Return the (x, y) coordinate for the center point of the cell that contains the specified text.  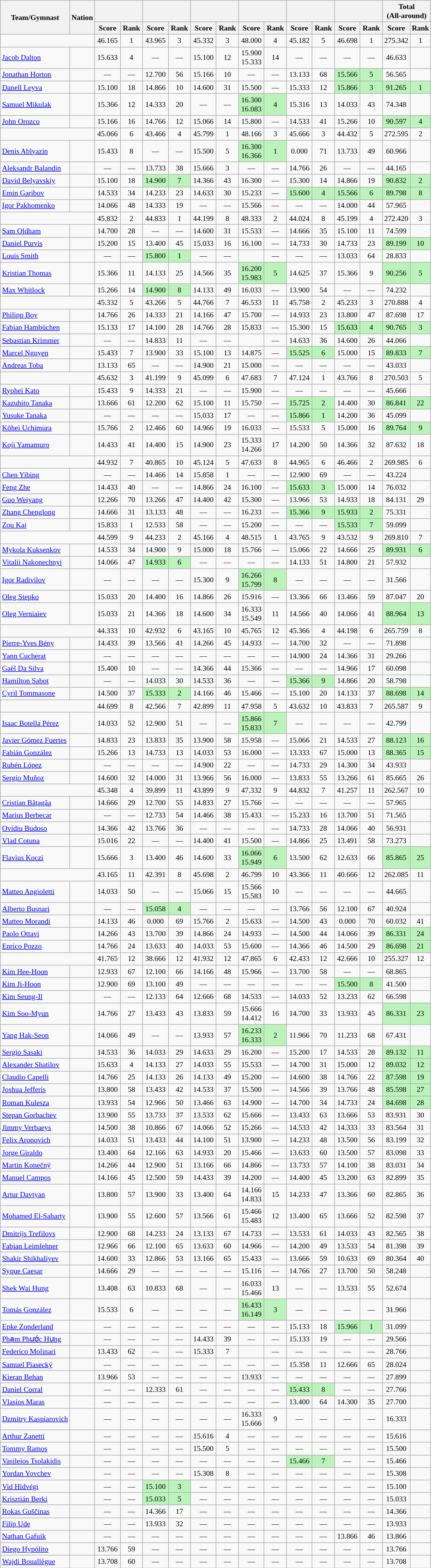
13.033 (347, 256)
15.700 (251, 315)
83.199 (396, 1140)
Shakir Shikhaliyev (35, 1259)
12.466 (155, 428)
43.466 (155, 134)
15.525 (299, 353)
43.833 (347, 706)
43.224 (396, 475)
Vlad Cotuna (35, 841)
Alexander Shatilov (35, 1064)
43.933 (396, 766)
Oleg Verniaiev (35, 613)
Nation (82, 17)
16.333 (396, 1419)
87.047 (396, 597)
15.358 (299, 1364)
Chen Yibing (35, 475)
12.633 (347, 857)
15.058 (155, 909)
45.765 (251, 631)
Guo Weiyang (35, 500)
Wajdi Bouallègue (35, 1561)
86.841 (396, 403)
Kim Hee-Hoon (35, 971)
265.587 (396, 706)
57.932 (396, 562)
84.131 (396, 500)
90.765 (396, 327)
Shek Wai Hung (35, 1288)
16.03315.466 (251, 1288)
Ovidiu Budoso (35, 828)
Jacob Dalton (35, 58)
90.256 (396, 273)
74.348 (396, 105)
269.810 (396, 537)
Alberto Busnari (35, 909)
40.865 (155, 462)
Javier Gómez Fuertes (35, 740)
262.567 (396, 790)
46.698 (347, 41)
269.985 (396, 462)
47.683 (251, 378)
89.833 (396, 353)
44.333 (108, 631)
Roman Kulesza (35, 1102)
88.365 (396, 753)
44.665 (396, 892)
45.182 (299, 41)
46.533 (251, 303)
Marcel Nguyen (35, 353)
83.564 (396, 1128)
90.832 (396, 181)
67.431 (396, 1035)
Tommy Ramos (35, 1448)
14.800 (347, 562)
83.098 (396, 1152)
90.597 (396, 121)
Dmitrijs Trefilovs (35, 1233)
29.266 (396, 656)
Yordan Yovchev (35, 1474)
Diego Hypólito (35, 1549)
13.100 (155, 984)
43.765 (299, 537)
28.024 (396, 1364)
89.764 (396, 428)
16.06615.949 (251, 857)
12.733 (155, 815)
12.933 (108, 971)
16.30016.083 (251, 105)
38.666 (155, 959)
Danell Leyva (35, 87)
Feng Zhe (35, 487)
Mykola Kuksenkov (35, 550)
44.066 (396, 340)
15.858 (203, 475)
16.33315.549 (251, 613)
48.333 (251, 218)
Matteo Angioletti (35, 892)
44.198 (347, 631)
45.366 (299, 631)
14.16614.833 (251, 1195)
12.866 (155, 1259)
Hamilton Sabot (35, 681)
John Orozco (35, 121)
15.958 (251, 740)
11.233 (347, 1035)
Rokas Guščinas (35, 1512)
82.565 (396, 1233)
46.466 (347, 462)
Kim Soo-Myun (35, 1013)
31.566 (396, 580)
15.900 (251, 391)
Kim Seung-Il (35, 997)
66.598 (396, 997)
46.165 (108, 41)
Kieran Behan (35, 1377)
74.232 (396, 290)
16.30016.366 (251, 151)
39.899 (155, 790)
58.798 (396, 681)
Samuel Mikulak (35, 105)
15.725 (299, 403)
40.666 (347, 875)
44.766 (203, 303)
Fabian Leimlehner (35, 1246)
41.257 (347, 790)
73.273 (396, 841)
45.758 (299, 303)
44.165 (396, 168)
48.000 (251, 41)
Yang Hak-Seon (35, 1035)
16.20015.983 (251, 273)
47.958 (251, 706)
46.799 (251, 875)
44.199 (203, 218)
15.86615.833 (251, 723)
43.266 (155, 303)
28.766 (396, 1352)
45.348 (108, 790)
14.625 (299, 273)
44.233 (155, 537)
84.698 (396, 1102)
60.098 (396, 668)
15.750 (251, 403)
44.833 (155, 218)
265.759 (396, 631)
15.56615.583 (251, 892)
31.099 (396, 1326)
27.700 (396, 1402)
Samuel Piasecký (35, 1364)
42.932 (155, 631)
Total(All-around) (407, 11)
10.833 (155, 1288)
Vlasios Maras (35, 1402)
16.300 (251, 181)
45.233 (347, 303)
47.633 (251, 462)
13.233 (347, 997)
Vid Hidvégi (35, 1486)
74.599 (396, 231)
88.698 (396, 693)
87.632 (396, 445)
42.799 (396, 723)
71.898 (396, 644)
88.123 (396, 740)
42.666 (347, 959)
Kazuhito Tanaka (35, 403)
Syque Caesar (35, 1271)
89.032 (396, 1064)
Emin Garibov (35, 193)
Sergio Sasaki (35, 1052)
71 (323, 151)
43.366 (299, 875)
15.916 (251, 597)
Max Whitlock (35, 290)
16.23316.333 (251, 1035)
Igor Radivilov (35, 580)
Krisztián Berki (35, 1499)
44.699 (108, 706)
43.033 (396, 365)
44.965 (299, 462)
262.085 (396, 875)
Manuel Campos (35, 1177)
Daniel Purvis (35, 243)
Mohamed El-Saharty (35, 1216)
68.865 (396, 971)
48.166 (251, 134)
41.765 (108, 959)
86.698 (396, 946)
Kim Ji-Hoon (35, 984)
12.200 (155, 403)
15.90015.333 (251, 58)
275.342 (396, 41)
44.024 (299, 218)
15.016 (108, 841)
45.066 (108, 134)
83.931 (396, 1115)
12.266 (108, 500)
31.966 (396, 1310)
41.932 (203, 959)
Team/Gymnast (35, 17)
Isaac Botella Pérez (35, 723)
Cyril Tommasone (35, 693)
12.166 (155, 1152)
Joshua Jefferis (35, 1090)
59.099 (396, 525)
272.420 (396, 218)
15.46615.483 (251, 1216)
15.933 (347, 513)
85.598 (396, 1090)
Fabian Hambüchen (35, 327)
15.400 (108, 668)
Flavius Koczi (35, 857)
Artur Davtyan (35, 1195)
Kristian Thomas (35, 273)
Felix Aronovich (35, 1140)
87.698 (396, 315)
45.124 (203, 462)
82.899 (396, 1177)
Paolo Ottavi (35, 934)
Dzmitry Kaspiarovich (35, 1419)
Jimmy Verbaeys (35, 1128)
43.965 (155, 41)
12.333 (155, 1390)
272.595 (396, 134)
45.632 (108, 378)
15.33314.266 (251, 445)
Zhang Chenglong (35, 513)
41.500 (396, 984)
Nathan Gafuik (35, 1536)
Sam Oldham (35, 231)
Arthur Zanetti (35, 1436)
Filip Ude (35, 1524)
Tomás González (35, 1310)
Oleg Stepko (35, 597)
16.43316.149 (251, 1310)
270.503 (396, 378)
Rubén López (35, 766)
29.566 (396, 1339)
Matteo Morandi (35, 921)
10.633 (347, 1259)
Vitalii Nakonechnyi (35, 562)
Jonathan Horton (35, 75)
Sergio Muñoz (35, 778)
40.924 (396, 909)
46.633 (396, 58)
Louis Smith (35, 256)
Denis Ablyazin (35, 151)
76.032 (396, 487)
270.888 (396, 303)
Phạm Phước Hưng (35, 1339)
43.532 (347, 537)
44.932 (108, 462)
47.124 (299, 378)
47.865 (251, 959)
12.600 (155, 1216)
91.265 (396, 87)
Martin Konečný (35, 1165)
12.133 (155, 997)
Marius Berbecar (35, 815)
71.565 (396, 815)
Claudio Capelli (35, 1077)
58.248 (396, 1271)
16.200 (251, 1052)
16.33315.666 (251, 1419)
85.865 (396, 857)
89.798 (396, 193)
15.316 (299, 105)
Cristian Bățagăa (35, 803)
16.233 (251, 513)
Daniel Corral (35, 1390)
87.598 (396, 1077)
89.931 (396, 550)
David Belyavskiy (35, 181)
88.964 (396, 613)
44.832 (299, 790)
13.200 (347, 1177)
13.333 (299, 753)
43.766 (347, 378)
Epke Zonderland (35, 1326)
89.199 (396, 243)
42.899 (203, 706)
80.364 (396, 1259)
Koji Yamamuro (35, 445)
45.166 (203, 537)
27.766 (396, 1390)
Fabián González (35, 753)
83.031 (396, 1165)
52.674 (396, 1288)
Pierre-Yves Bény (35, 644)
Kōhei Uchimura (35, 428)
Gaël Da Silva (35, 668)
56.931 (396, 828)
Stepan Gorbachev (35, 1115)
42.433 (299, 959)
Sebastian Krimmer (35, 340)
28.833 (396, 256)
12.500 (155, 1177)
11.966 (299, 1035)
75.331 (396, 513)
Vasileios Tsolakidis (35, 1461)
48.515 (251, 537)
Federico Molinari (35, 1352)
60.032 (396, 921)
12.533 (155, 525)
14.875 (251, 353)
Andreas Toba (35, 365)
81.398 (396, 1246)
15.66614.412 (251, 1013)
Igor Pakhomenko (35, 206)
44.432 (347, 134)
82.598 (396, 1216)
82.865 (396, 1195)
16.26615.799 (251, 580)
45.832 (108, 218)
Aleksandr Balandin (35, 168)
Enrico Pozzo (35, 946)
56.565 (396, 75)
89.132 (396, 1052)
60.966 (396, 151)
13.408 (108, 1288)
45.799 (203, 134)
10.866 (155, 1128)
45.199 (347, 218)
85.665 (396, 778)
44.599 (108, 537)
13.491 (347, 841)
Philipp Boy (35, 315)
Yann Cucherat (35, 656)
15.116 (251, 1271)
45.698 (203, 875)
Zou Kai (35, 525)
42.566 (155, 706)
Jorge Giraldo (35, 1152)
47.332 (251, 790)
Yusuke Tanaka (35, 416)
27.899 (396, 1377)
255.327 (396, 959)
43.899 (203, 790)
Ryohei Kato (35, 391)
42.391 (155, 875)
41.199 (155, 378)
43.632 (299, 706)
